Scan for the cell matching the given text and deliver its (X, Y) coordinate at center. 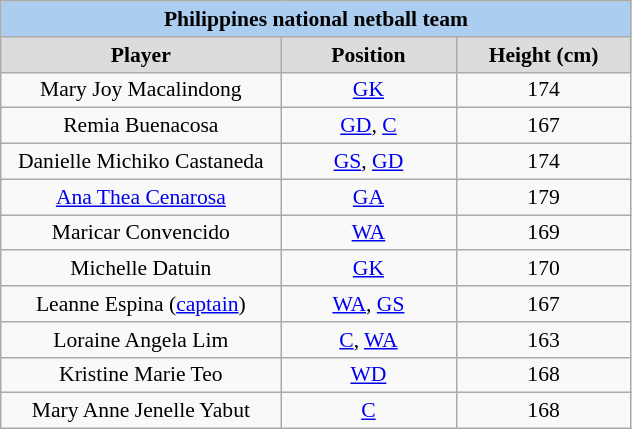
Maricar Convencido (141, 233)
Ana Thea Cenarosa (141, 197)
WA, GS (368, 304)
179 (544, 197)
C, WA (368, 340)
GD, C (368, 126)
Player (141, 55)
Position (368, 55)
Philippines national netball team (316, 19)
Height (cm) (544, 55)
169 (544, 233)
Remia Buenacosa (141, 126)
163 (544, 340)
Danielle Michiko Castaneda (141, 162)
GS, GD (368, 162)
WD (368, 375)
Kristine Marie Teo (141, 375)
Leanne Espina (captain) (141, 304)
C (368, 411)
170 (544, 269)
Mary Joy Macalindong (141, 90)
GA (368, 197)
Michelle Datuin (141, 269)
Loraine Angela Lim (141, 340)
WA (368, 233)
Mary Anne Jenelle Yabut (141, 411)
